For the text-containing cell, return its midpoint in [X, Y] coordinate format. 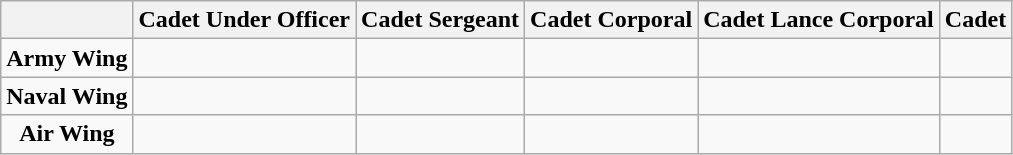
Cadet Under Officer [244, 20]
Cadet Lance Corporal [819, 20]
Cadet Sergeant [440, 20]
Naval Wing [67, 96]
Cadet Corporal [612, 20]
Cadet [975, 20]
Army Wing [67, 58]
Air Wing [67, 134]
